Provide the (x, y) coordinate of the cell's center where the given text is located.  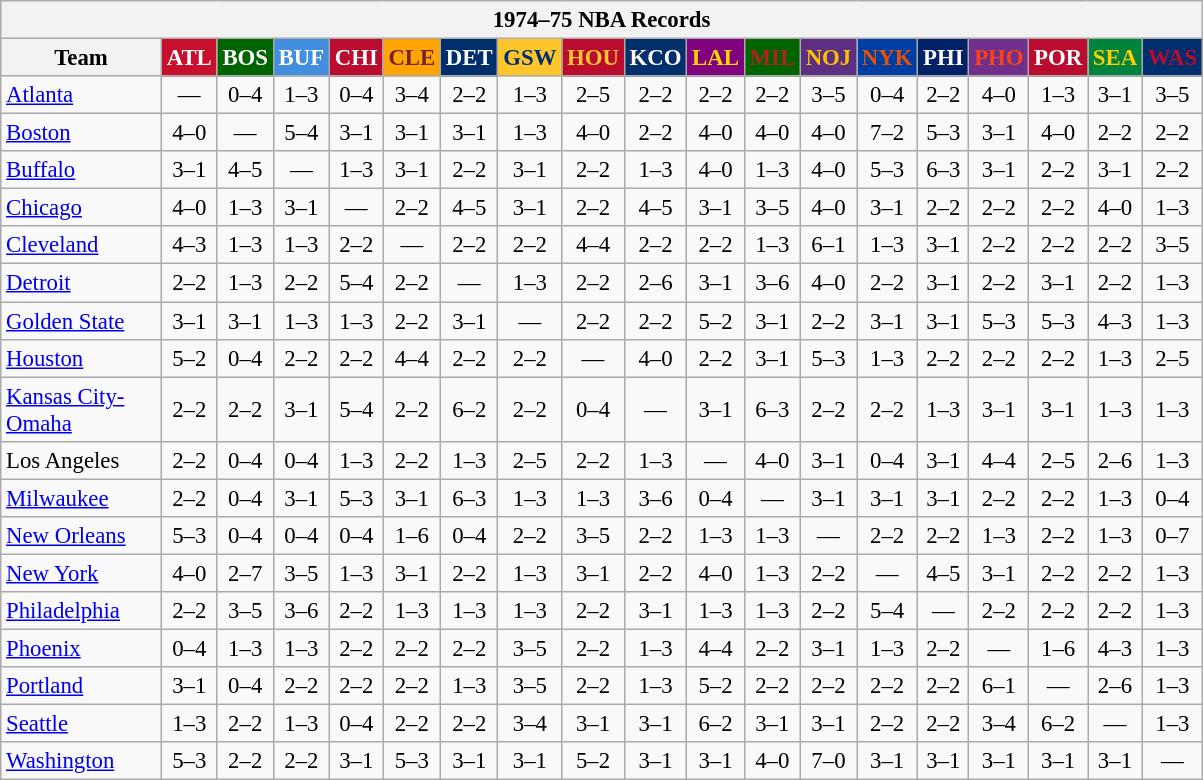
KCO (656, 58)
Golden State (82, 321)
Team (82, 58)
CHI (356, 58)
0–7 (1172, 536)
BOS (245, 58)
WAS (1172, 58)
Phoenix (82, 648)
MIL (772, 58)
Atlanta (82, 95)
Los Angeles (82, 460)
Milwaukee (82, 498)
GSW (530, 58)
Detroit (82, 283)
7–0 (828, 761)
SEA (1116, 58)
New York (82, 573)
PHO (999, 58)
NOJ (828, 58)
CLE (412, 58)
1974–75 NBA Records (602, 20)
HOU (594, 58)
Cleveland (82, 245)
Washington (82, 761)
Houston (82, 358)
DET (470, 58)
Portland (82, 686)
BUF (301, 58)
PHI (944, 58)
Chicago (82, 208)
Buffalo (82, 170)
7–2 (888, 133)
2–7 (245, 573)
NYK (888, 58)
Boston (82, 133)
LAL (716, 58)
Seattle (82, 724)
New Orleans (82, 536)
POR (1058, 58)
Kansas City-Omaha (82, 410)
ATL (189, 58)
Philadelphia (82, 611)
